Identify which cell holds the provided text, then report its (X, Y) central coordinate. 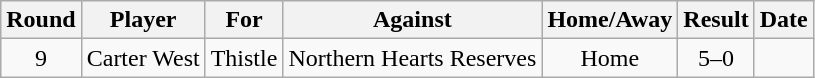
Northern Hearts Reserves (412, 58)
For (244, 20)
9 (41, 58)
Date (784, 20)
Round (41, 20)
Home (610, 58)
Result (716, 20)
Against (412, 20)
5–0 (716, 58)
Thistle (244, 58)
Carter West (143, 58)
Home/Away (610, 20)
Player (143, 20)
